Return (X, Y) of the center of cell containing provided text 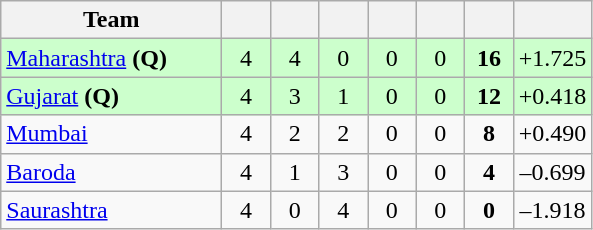
Saurashtra (112, 210)
Maharashtra (Q) (112, 58)
8 (490, 134)
12 (490, 96)
+0.490 (552, 134)
16 (490, 58)
Mumbai (112, 134)
Gujarat (Q) (112, 96)
+0.418 (552, 96)
Team (112, 20)
–1.918 (552, 210)
Baroda (112, 172)
+1.725 (552, 58)
–0.699 (552, 172)
